Detect which cell encompasses the target text, then output its (x, y) center coordinate. 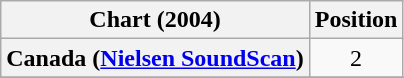
2 (356, 58)
Position (356, 20)
Canada (Nielsen SoundScan) (155, 58)
Chart (2004) (155, 20)
